Provide the [x, y] coordinate of the cell's center where the given text is located.  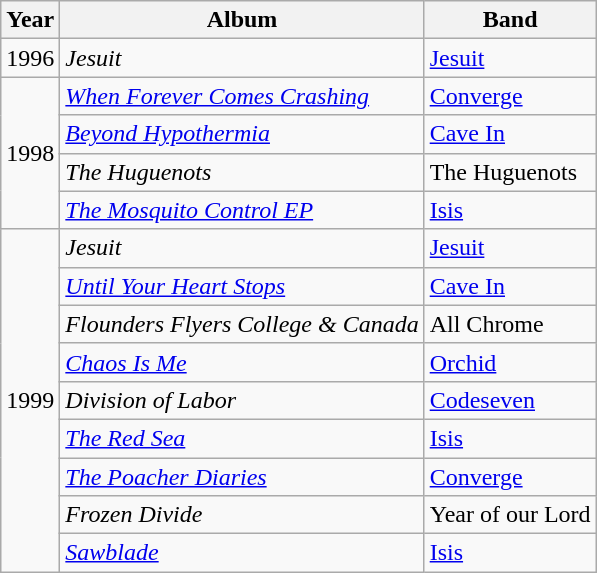
Flounders Flyers College & Canada [242, 324]
Album [242, 20]
Until Your Heart Stops [242, 286]
All Chrome [510, 324]
The Mosquito Control EP [242, 210]
Chaos Is Me [242, 362]
Division of Labor [242, 400]
1999 [30, 400]
Beyond Hypothermia [242, 134]
1996 [30, 58]
The Poacher Diaries [242, 477]
Band [510, 20]
1998 [30, 153]
Sawblade [242, 553]
Year [30, 20]
Orchid [510, 362]
Frozen Divide [242, 515]
The Red Sea [242, 438]
When Forever Comes Crashing [242, 96]
Year of our Lord [510, 515]
Codeseven [510, 400]
